Return the [X, Y] coordinate for the center point of the cell that contains the specified text.  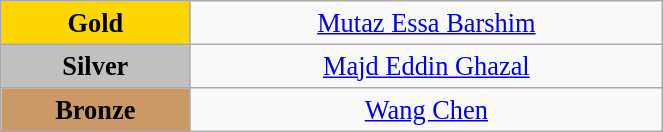
Mutaz Essa Barshim [426, 22]
Wang Chen [426, 109]
Majd Eddin Ghazal [426, 66]
Gold [96, 22]
Bronze [96, 109]
Silver [96, 66]
